Identify which cell holds the provided text, then report its (x, y) central coordinate. 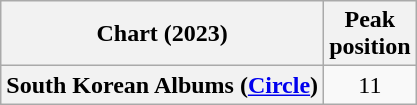
Chart (2023) (162, 34)
South Korean Albums (Circle) (162, 85)
Peakposition (370, 34)
11 (370, 85)
